Capture the cell that displays the provided text and extract its (x, y) central coordinate. 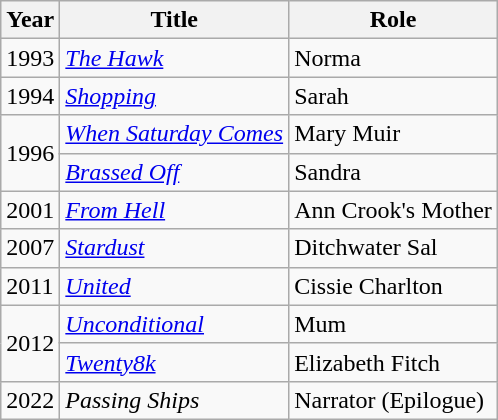
Passing Ships (174, 400)
Mary Muir (394, 134)
Unconditional (174, 324)
1994 (30, 96)
2007 (30, 248)
2001 (30, 210)
Norma (394, 58)
2022 (30, 400)
The Hawk (174, 58)
Ditchwater Sal (394, 248)
2011 (30, 286)
Stardust (174, 248)
United (174, 286)
2012 (30, 343)
Narrator (Epilogue) (394, 400)
When Saturday Comes (174, 134)
Sandra (394, 172)
Elizabeth Fitch (394, 362)
Twenty8k (174, 362)
Cissie Charlton (394, 286)
Mum (394, 324)
Shopping (174, 96)
1996 (30, 153)
1993 (30, 58)
Brassed Off (174, 172)
Title (174, 20)
From Hell (174, 210)
Year (30, 20)
Sarah (394, 96)
Role (394, 20)
Ann Crook's Mother (394, 210)
